Locate the cell with the specified text and output its [x, y] center coordinate. 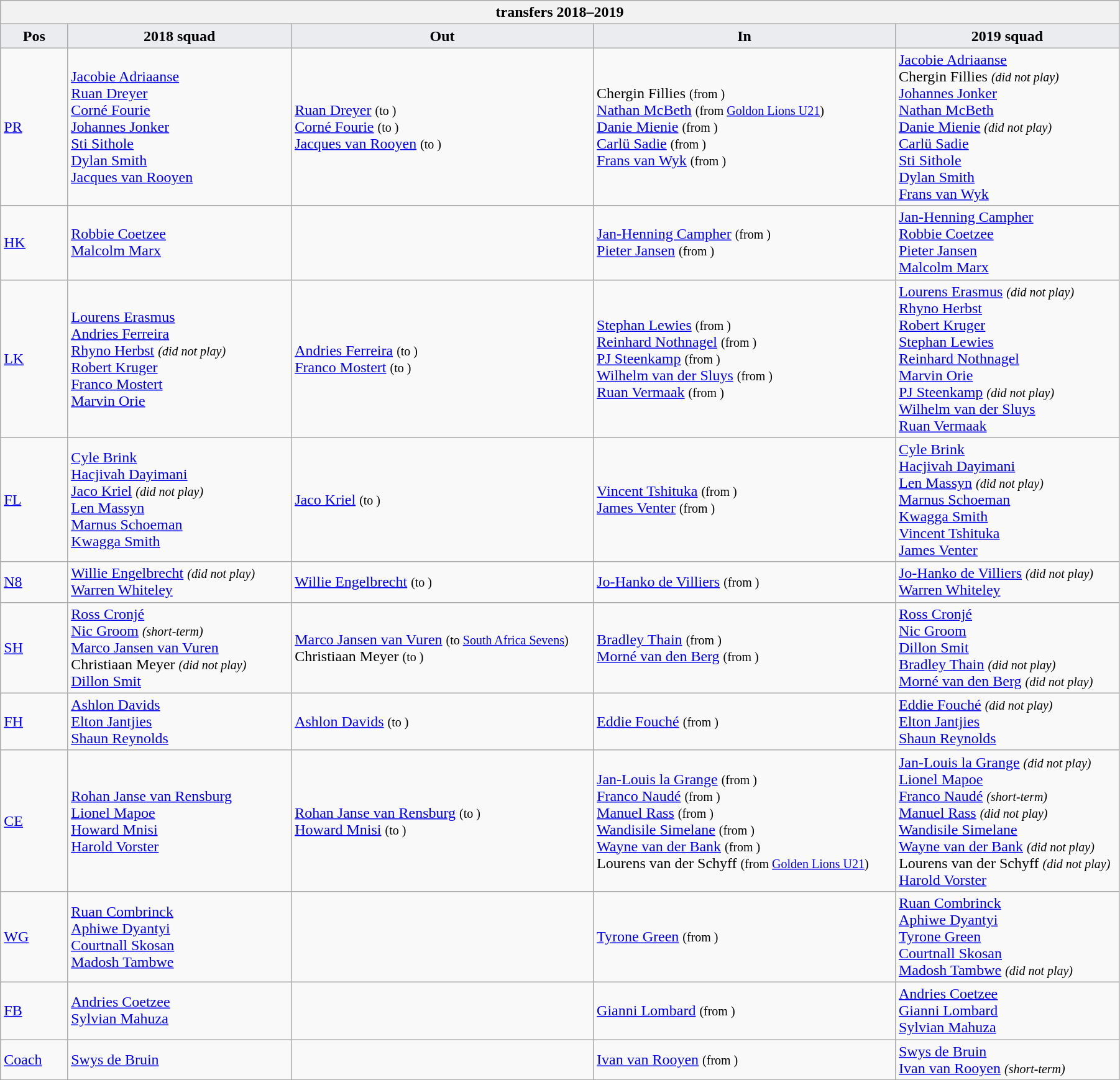
Ross Cronjé Nic Groom Dillon Smit Bradley Thain (did not play) Morné van den Berg (did not play) [1007, 648]
Ashlon Davids Elton Jantjies Shaun Reynolds [180, 721]
Pos [34, 36]
Jo-Hanko de Villiers (did not play) Warren Whiteley [1007, 582]
Eddie Fouché (did not play) Elton Jantjies Shaun Reynolds [1007, 721]
Tyrone Green (from ) [745, 936]
In [745, 36]
Lourens Erasmus Andries Ferreira Rhyno Herbst (did not play) Robert Kruger Franco Mostert Marvin Orie [180, 359]
WG [34, 936]
PR [34, 127]
Jaco Kriel (to ) [443, 500]
Jacobie Adriaanse Ruan Dreyer Corné Fourie Johannes Jonker Sti Sithole Dylan Smith Jacques van Rooyen [180, 127]
Chergin Fillies (from ) Nathan McBeth (from Goldon Lions U21) Danie Mienie (from ) Carlü Sadie (from ) Frans van Wyk (from ) [745, 127]
SH [34, 648]
Vincent Tshituka (from ) James Venter (from ) [745, 500]
Andries Coetzee Sylvian Mahuza [180, 1010]
Andries Coetzee Gianni Lombard Sylvian Mahuza [1007, 1010]
2019 squad [1007, 36]
N8 [34, 582]
Out [443, 36]
Ruan Combrinck Aphiwe Dyantyi Tyrone Green Courtnall Skosan Madosh Tambwe (did not play) [1007, 936]
Stephan Lewies (from ) Reinhard Nothnagel (from ) PJ Steenkamp (from ) Wilhelm van der Sluys (from ) Ruan Vermaak (from ) [745, 359]
Ashlon Davids (to ) [443, 721]
transfers 2018–2019 [560, 12]
FB [34, 1010]
Bradley Thain (from ) Morné van den Berg (from ) [745, 648]
FL [34, 500]
Ruan Combrinck Aphiwe Dyantyi Courtnall Skosan Madosh Tambwe [180, 936]
Jan-Henning Campher Robbie Coetzee Pieter Jansen Malcolm Marx [1007, 242]
FH [34, 721]
Coach [34, 1059]
Swys de Bruin Ivan van Rooyen (short-term) [1007, 1059]
Ross Cronjé Nic Groom (short-term) Marco Jansen van Vuren Christiaan Meyer (did not play) Dillon Smit [180, 648]
Andries Ferreira (to ) Franco Mostert (to ) [443, 359]
Willie Engelbrecht (to ) [443, 582]
2018 squad [180, 36]
Cyle Brink Hacjivah Dayimani Len Massyn (did not play) Marnus Schoeman Kwagga Smith Vincent Tshituka James Venter [1007, 500]
Jo-Hanko de Villiers (from ) [745, 582]
LK [34, 359]
Ruan Dreyer (to ) Corné Fourie (to ) Jacques van Rooyen (to ) [443, 127]
Gianni Lombard (from ) [745, 1010]
Jan-Henning Campher (from ) Pieter Jansen (from ) [745, 242]
Cyle Brink Hacjivah Dayimani Jaco Kriel (did not play) Len Massyn Marnus Schoeman Kwagga Smith [180, 500]
Marco Jansen van Vuren (to South Africa Sevens) Christiaan Meyer (to ) [443, 648]
HK [34, 242]
Swys de Bruin [180, 1059]
Willie Engelbrecht (did not play) Warren Whiteley [180, 582]
Rohan Janse van Rensburg Lionel Mapoe Howard Mnisi Harold Vorster [180, 820]
Eddie Fouché (from ) [745, 721]
Robbie Coetzee Malcolm Marx [180, 242]
Rohan Janse van Rensburg (to ) Howard Mnisi (to ) [443, 820]
CE [34, 820]
Ivan van Rooyen (from ) [745, 1059]
